From the cell containing the given text, extract its center point as [x, y] coordinate. 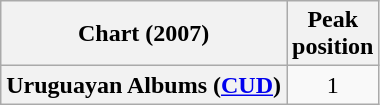
Uruguayan Albums (CUD) [144, 85]
1 [333, 85]
Peakposition [333, 34]
Chart (2007) [144, 34]
